Determine the [x, y] coordinate at the center of the cell enclosing the given text.  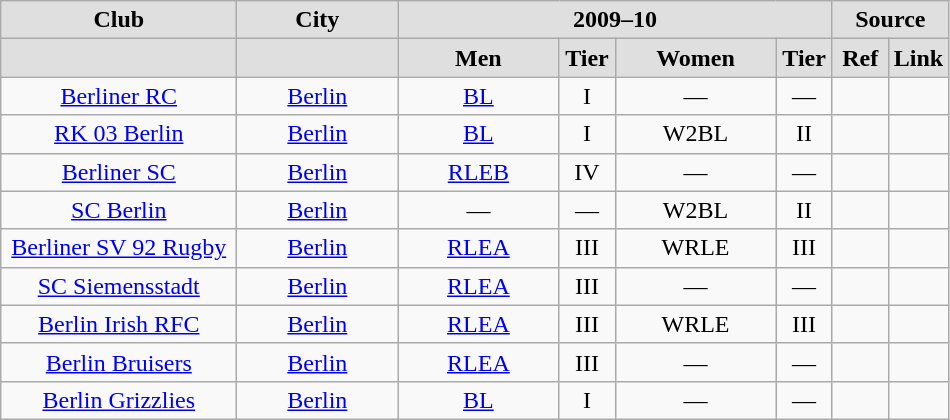
Men [478, 58]
Club [119, 20]
Source [890, 20]
RLEB [478, 172]
Women [696, 58]
Berlin Grizzlies [119, 400]
Berlin Bruisers [119, 362]
SC Siemensstadt [119, 286]
Berlin Irish RFC [119, 324]
2009–10 [615, 20]
Ref [860, 58]
City [318, 20]
RK 03 Berlin [119, 134]
Berliner RC [119, 96]
SC Berlin [119, 210]
Berliner SC [119, 172]
IV [587, 172]
Link [918, 58]
Berliner SV 92 Rugby [119, 248]
